Scan for the cell matching the given text and deliver its (x, y) coordinate at center. 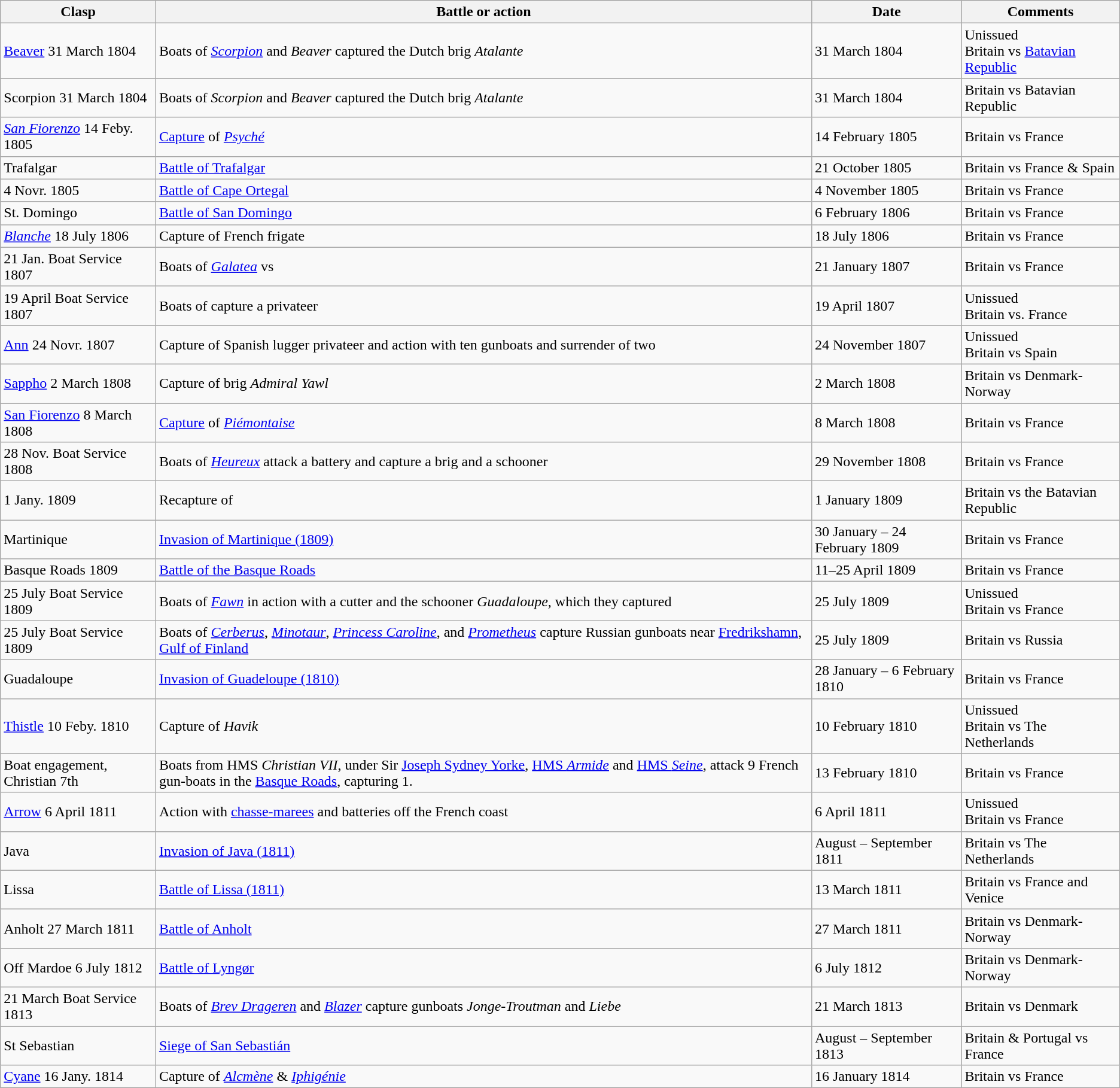
San Fiorenzo 14 Feby. 1805 (78, 136)
Battle of Lyngør (483, 967)
St Sebastian (78, 1045)
Britain & Portugal vs France (1040, 1045)
San Fiorenzo 8 March 1808 (78, 423)
Anholt 27 March 1811 (78, 929)
Off Mardoe 6 July 1812 (78, 967)
21 October 1805 (886, 168)
Battle of San Domingo (483, 213)
10 February 1810 (886, 726)
Clasp (78, 12)
Capture of French frigate (483, 236)
St. Domingo (78, 213)
13 March 1811 (886, 889)
21 Jan. Boat Service 1807 (78, 267)
Unissued Britain vs Batavian Republic (1040, 51)
Boats of Cerberus, Minotaur, Princess Caroline, and Prometheus capture Russian gunboats near Fredrikshamn, Gulf of Finland (483, 640)
Britain vs Denmark (1040, 1007)
Battle of the Basque Roads (483, 570)
6 July 1812 (886, 967)
Boats of capture a privateer (483, 305)
Battle or action (483, 12)
Britain vs Batavian Republic (1040, 98)
Date (886, 12)
1 Jany. 1809 (78, 500)
August – September 1811 (886, 851)
Boats of Heureux attack a battery and capture a brig and a schooner (483, 462)
Sappho 2 March 1808 (78, 383)
Boats of Fawn in action with a cutter and the schooner Guadaloupe, which they captured (483, 601)
28 January – 6 February 1810 (886, 679)
21 March Boat Service 1813 (78, 1007)
30 January – 24 February 1809 (886, 540)
Capture of brig Admiral Yawl (483, 383)
Capture of Psyché (483, 136)
Boat engagement, Christian 7th (78, 773)
Britain vs The Netherlands (1040, 851)
Unissued Britain vs The Netherlands (1040, 726)
Trafalgar (78, 168)
14 February 1805 (886, 136)
11–25 April 1809 (886, 570)
27 March 1811 (886, 929)
8 March 1808 (886, 423)
Britain vs the Batavian Republic (1040, 500)
1 January 1809 (886, 500)
2 March 1808 (886, 383)
21 March 1813 (886, 1007)
Battle of Trafalgar (483, 168)
Battle of Lissa (1811) (483, 889)
21 January 1807 (886, 267)
Lissa (78, 889)
Siege of San Sebastián (483, 1045)
16 January 1814 (886, 1077)
18 July 1806 (886, 236)
Boats of Galatea vs (483, 267)
Unissued Britain vs Spain (1040, 345)
19 April Boat Service 1807 (78, 305)
Boats from HMS Christian VII, under Sir Joseph Sydney Yorke, HMS Armide and HMS Seine, attack 9 French gun-boats in the Basque Roads, capturing 1. (483, 773)
Java (78, 851)
6 February 1806 (886, 213)
Martinique (78, 540)
Boats of Brev Drageren and Blazer capture gunboats Jonge-Troutman and Liebe (483, 1007)
Guadaloupe (78, 679)
Battle of Anholt (483, 929)
August – September 1813 (886, 1045)
13 February 1810 (886, 773)
Blanche 18 July 1806 (78, 236)
4 Novr. 1805 (78, 190)
29 November 1808 (886, 462)
28 Nov. Boat Service 1808 (78, 462)
Invasion of Java (1811) (483, 851)
Recapture of (483, 500)
Arrow 6 April 1811 (78, 812)
Comments (1040, 12)
Capture of Alcmène & Iphigénie (483, 1077)
Invasion of Guadeloupe (1810) (483, 679)
Britain vs Russia (1040, 640)
Britain vs France and Venice (1040, 889)
Basque Roads 1809 (78, 570)
19 April 1807 (886, 305)
Ann 24 Novr. 1807 (78, 345)
Beaver 31 March 1804 (78, 51)
Thistle 10 Feby. 1810 (78, 726)
Capture of Piémontaise (483, 423)
Scorpion 31 March 1804 (78, 98)
Capture of Havik (483, 726)
6 April 1811 (886, 812)
4 November 1805 (886, 190)
Capture of Spanish lugger privateer and action with ten gunboats and surrender of two (483, 345)
UnissuedBritain vs. France (1040, 305)
Invasion of Martinique (1809) (483, 540)
24 November 1807 (886, 345)
Britain vs France & Spain (1040, 168)
Action with chasse-marees and batteries off the French coast (483, 812)
Battle of Cape Ortegal (483, 190)
Cyane 16 Jany. 1814 (78, 1077)
